Return the (X, Y) coordinate for the center point of the cell that contains the specified text.  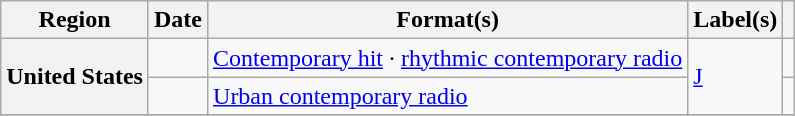
Contemporary hit · rhythmic contemporary radio (448, 58)
Label(s) (736, 20)
Format(s) (448, 20)
Urban contemporary radio (448, 96)
United States (75, 77)
Region (75, 20)
Date (178, 20)
J (736, 77)
